Locate the cell with the specified text and output its (x, y) center coordinate. 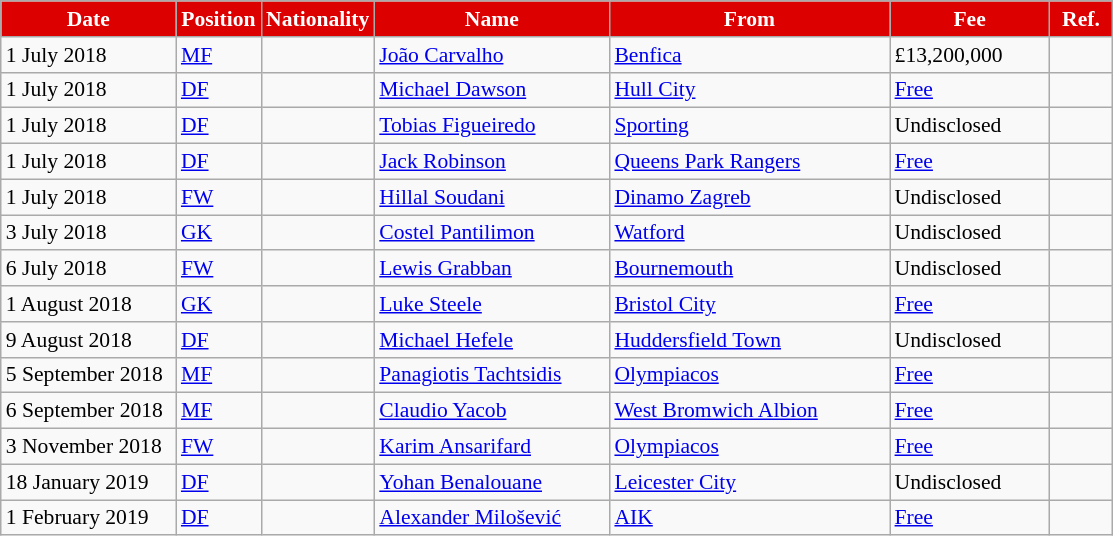
Watford (749, 233)
6 September 2018 (88, 411)
Position (218, 19)
Alexander Milošević (492, 518)
Date (88, 19)
3 July 2018 (88, 233)
6 July 2018 (88, 269)
5 September 2018 (88, 375)
Yohan Benalouane (492, 482)
Ref. (1082, 19)
Karim Ansarifard (492, 447)
Nationality (318, 19)
Name (492, 19)
Lewis Grabban (492, 269)
AIK (749, 518)
Benfica (749, 55)
Dinamo Zagreb (749, 197)
Tobias Figueiredo (492, 126)
Jack Robinson (492, 162)
Luke Steele (492, 304)
Bristol City (749, 304)
João Carvalho (492, 55)
1 February 2019 (88, 518)
£13,200,000 (970, 55)
Huddersfield Town (749, 340)
Leicester City (749, 482)
Michael Dawson (492, 90)
Hillal Soudani (492, 197)
Panagiotis Tachtsidis (492, 375)
Bournemouth (749, 269)
Michael Hefele (492, 340)
West Bromwich Albion (749, 411)
Sporting (749, 126)
3 November 2018 (88, 447)
Hull City (749, 90)
18 January 2019 (88, 482)
Queens Park Rangers (749, 162)
Claudio Yacob (492, 411)
Fee (970, 19)
9 August 2018 (88, 340)
From (749, 19)
Costel Pantilimon (492, 233)
1 August 2018 (88, 304)
